Identify which cell holds the provided text, then report its [X, Y] central coordinate. 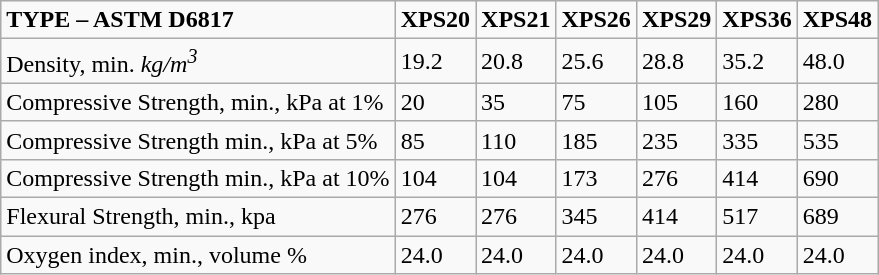
280 [837, 102]
TYPE – ASTM D6817 [198, 20]
XPS48 [837, 20]
75 [596, 102]
160 [757, 102]
25.6 [596, 62]
185 [596, 140]
110 [516, 140]
Compressive Strength, min., kPa at 1% [198, 102]
XPS26 [596, 20]
19.2 [435, 62]
Flexural Strength, min., kpa [198, 217]
535 [837, 140]
105 [676, 102]
517 [757, 217]
173 [596, 178]
20.8 [516, 62]
335 [757, 140]
Density, min. kg/m3 [198, 62]
235 [676, 140]
85 [435, 140]
XPS36 [757, 20]
28.8 [676, 62]
Compressive Strength min., kPa at 5% [198, 140]
XPS21 [516, 20]
35.2 [757, 62]
345 [596, 217]
48.0 [837, 62]
Oxygen index, min., volume % [198, 255]
690 [837, 178]
35 [516, 102]
XPS29 [676, 20]
689 [837, 217]
20 [435, 102]
Compressive Strength min., kPa at 10% [198, 178]
XPS20 [435, 20]
